Detect which cell encompasses the target text, then output its (X, Y) center coordinate. 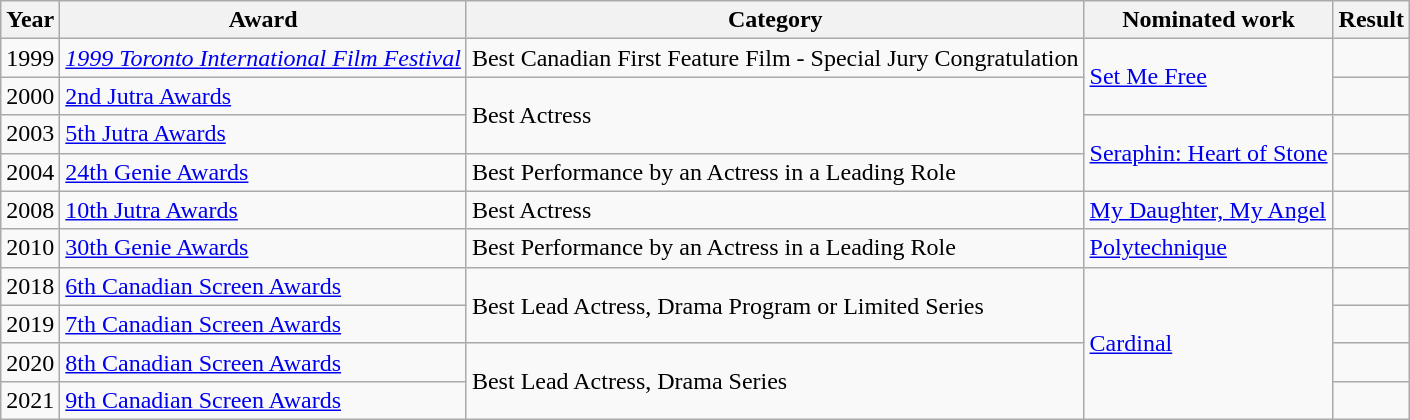
2000 (30, 96)
7th Canadian Screen Awards (264, 324)
Best Lead Actress, Drama Series (775, 381)
5th Jutra Awards (264, 134)
2020 (30, 362)
2010 (30, 248)
8th Canadian Screen Awards (264, 362)
Best Canadian First Feature Film - Special Jury Congratulation (775, 58)
Year (30, 20)
Polytechnique (1208, 248)
Award (264, 20)
10th Jutra Awards (264, 210)
Seraphin: Heart of Stone (1208, 153)
6th Canadian Screen Awards (264, 286)
Result (1371, 20)
24th Genie Awards (264, 172)
My Daughter, My Angel (1208, 210)
Category (775, 20)
Nominated work (1208, 20)
30th Genie Awards (264, 248)
1999 (30, 58)
Set Me Free (1208, 77)
2021 (30, 400)
2004 (30, 172)
2003 (30, 134)
Best Lead Actress, Drama Program or Limited Series (775, 305)
Cardinal (1208, 343)
2019 (30, 324)
9th Canadian Screen Awards (264, 400)
2nd Jutra Awards (264, 96)
1999 Toronto International Film Festival (264, 58)
2008 (30, 210)
2018 (30, 286)
